Provide the (X, Y) coordinate of the cell's center where the given text is located.  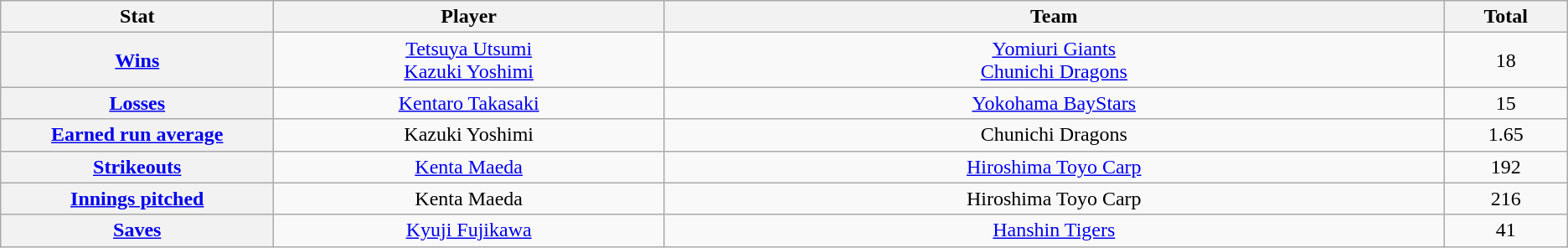
18 (1506, 60)
Earned run average (137, 135)
Losses (137, 103)
Wins (137, 60)
Yokohama BayStars (1055, 103)
41 (1506, 230)
Kentaro Takasaki (469, 103)
Chunichi Dragons (1055, 135)
192 (1506, 167)
Kyuji Fujikawa (469, 230)
Saves (137, 230)
Player (469, 17)
Tetsuya UtsumiKazuki Yoshimi (469, 60)
Team (1055, 17)
Total (1506, 17)
Strikeouts (137, 167)
Innings pitched (137, 199)
1.65 (1506, 135)
Hanshin Tigers (1055, 230)
Yomiuri GiantsChunichi Dragons (1055, 60)
Kazuki Yoshimi (469, 135)
216 (1506, 199)
15 (1506, 103)
Stat (137, 17)
